Search for the cell housing the specified text and yield its (x, y) center coordinate. 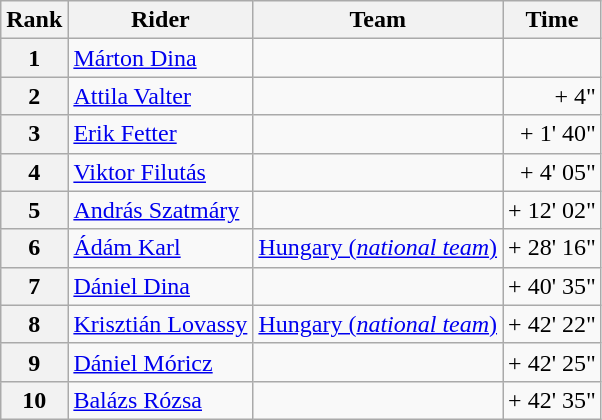
+ 42' 25" (552, 362)
6 (34, 248)
7 (34, 286)
Erik Fetter (160, 134)
+ 42' 35" (552, 400)
+ 42' 22" (552, 324)
Attila Valter (160, 96)
+ 4" (552, 96)
5 (34, 210)
+ 4' 05" (552, 172)
András Szatmáry (160, 210)
Krisztián Lovassy (160, 324)
+ 28' 16" (552, 248)
Rank (34, 20)
+ 1' 40" (552, 134)
10 (34, 400)
2 (34, 96)
Team (378, 20)
+ 40' 35" (552, 286)
Time (552, 20)
+ 12' 02" (552, 210)
Dániel Móricz (160, 362)
Rider (160, 20)
Ádám Karl (160, 248)
Dániel Dina (160, 286)
1 (34, 58)
3 (34, 134)
Márton Dina (160, 58)
8 (34, 324)
4 (34, 172)
Balázs Rózsa (160, 400)
Viktor Filutás (160, 172)
9 (34, 362)
